For the text-containing cell, return its midpoint in (x, y) coordinate format. 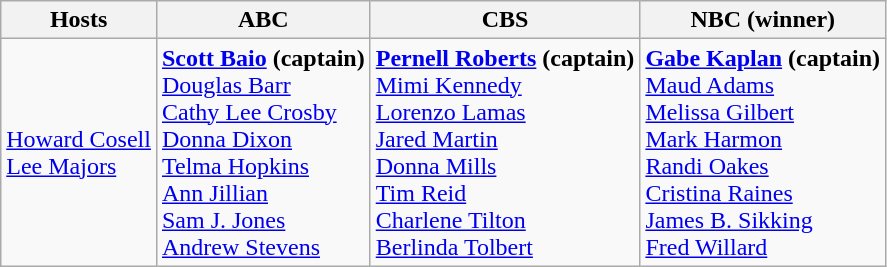
Scott Baio (captain)Douglas BarrCathy Lee CrosbyDonna DixonTelma HopkinsAnn JillianSam J. JonesAndrew Stevens (263, 152)
Howard CosellLee Majors (79, 152)
Pernell Roberts (captain)Mimi KennedyLorenzo LamasJared MartinDonna MillsTim ReidCharlene TiltonBerlinda Tolbert (505, 152)
CBS (505, 20)
ABC (263, 20)
NBC (winner) (763, 20)
Hosts (79, 20)
Gabe Kaplan (captain)Maud AdamsMelissa GilbertMark HarmonRandi OakesCristina RainesJames B. SikkingFred Willard (763, 152)
